Capture the cell that displays the provided text and extract its (x, y) central coordinate. 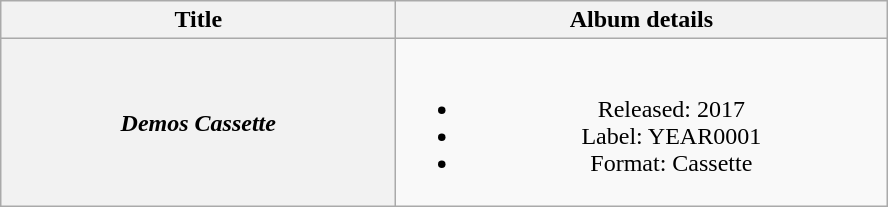
Album details (642, 20)
Released: 2017Label: YEAR0001Format: Cassette (642, 122)
Title (198, 20)
Demos Cassette (198, 122)
